Determine the (x, y) coordinate at the center of the cell enclosing the given text.  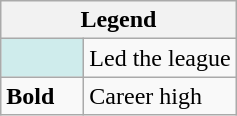
Bold (42, 96)
Career high (160, 96)
Legend (118, 20)
Led the league (160, 58)
